Return [X, Y] of the center of cell containing provided text 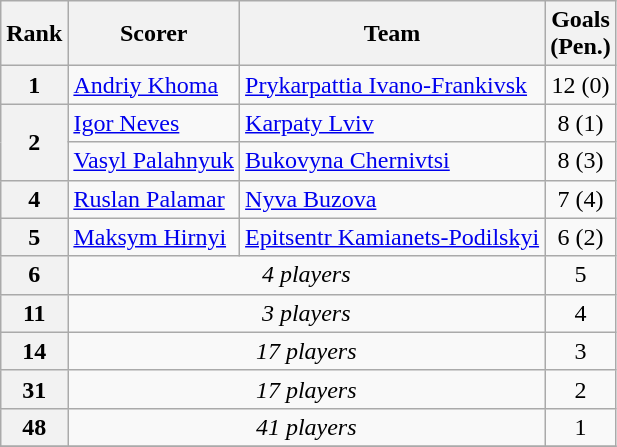
6 (2) [581, 237]
Nyva Buzova [392, 199]
Karpaty Lviv [392, 123]
Rank [34, 34]
3 [581, 351]
Igor Neves [154, 123]
14 [34, 351]
41 players [306, 427]
6 [34, 275]
3 players [306, 313]
Andriy Khoma [154, 85]
48 [34, 427]
7 (4) [581, 199]
Epitsentr Kamianets-Podilskyi [392, 237]
31 [34, 389]
8 (3) [581, 161]
Scorer [154, 34]
Vasyl Palahnyuk [154, 161]
4 players [306, 275]
Goals(Pen.) [581, 34]
12 (0) [581, 85]
Prykarpattia Ivano-Frankivsk [392, 85]
Bukovyna Chernivtsi [392, 161]
Maksym Hirnyi [154, 237]
8 (1) [581, 123]
Ruslan Palamar [154, 199]
Team [392, 34]
11 [34, 313]
